Output the (X, Y) coordinate of the center of the cell containing the given text.  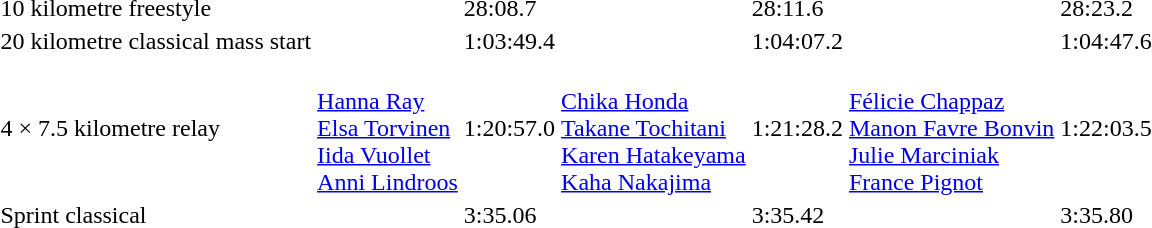
Hanna RayElsa TorvinenIida VuolletAnni Lindroos (388, 128)
1:03:49.4 (509, 41)
1:20:57.0 (509, 128)
1:04:07.2 (797, 41)
1:21:28.2 (797, 128)
Félicie ChappazManon Favre BonvinJulie MarciniakFrance Pignot (952, 128)
Chika HondaTakane TochitaniKaren HatakeyamaKaha Nakajima (654, 128)
